From the cell containing the given text, extract its center point as (x, y) coordinate. 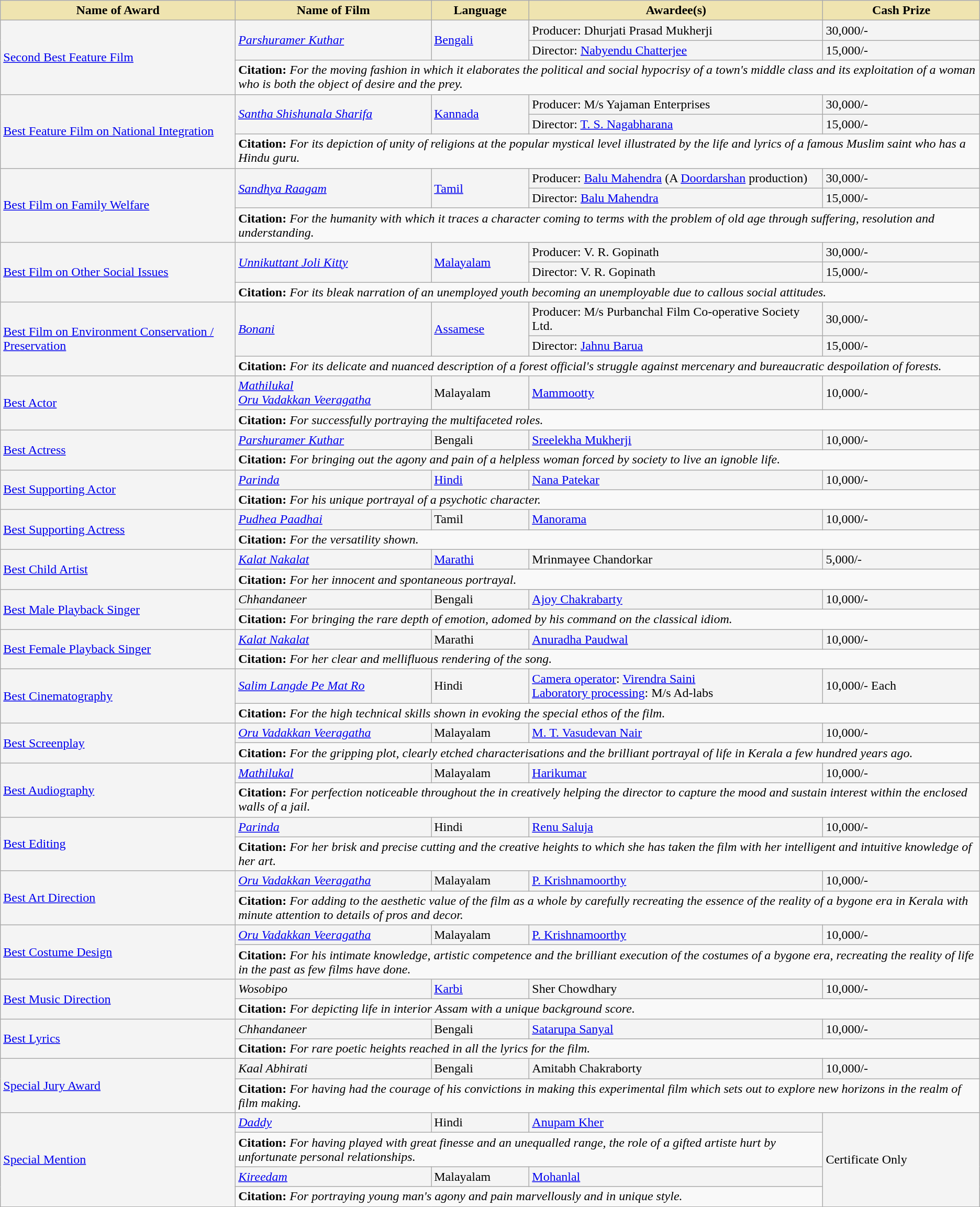
Ajoy Chakrabarty (676, 599)
Citation: For its delicate and nuanced description of a forest official's struggle against mercenary and bureaucratic despoilation of forests. (608, 366)
Camera operator: Virendra SainiLaboratory processing: M/s Ad-labs (676, 686)
M. T. Vasudevan Nair (676, 733)
Best Editing (118, 844)
Best Female Playback Singer (118, 649)
Best Child Artist (118, 569)
Assamese (481, 329)
Awardee(s) (676, 10)
Producer: V. R. Gopinath (676, 252)
Sreelekha Mukherji (676, 440)
Kireedam (333, 1177)
Director: Jahnu Barua (676, 346)
Mrinmayee Chandorkar (676, 559)
Best Supporting Actress (118, 529)
Amitabh Chakraborty (676, 1069)
Pudhea Paadhai (333, 519)
Satarupa Sanyal (676, 1029)
Best Supporting Actor (118, 490)
Citation: For rare poetic heights reached in all the lyrics for the film. (608, 1049)
Nana Patekar (676, 480)
Wosobipo (333, 989)
Producer: M/s Purbanchal Film Co-operative Society Ltd. (676, 319)
Citation: For depicting life in interior Assam with a unique background score. (608, 1009)
Citation: For her clear and mellifluous rendering of the song. (608, 659)
Best Costume Design (118, 952)
Certificate Only (901, 1159)
Bonani (333, 329)
Citation: For the gripping plot, clearly etched characterisations and the brilliant portrayal of life in Kerala a few hundred years ago. (608, 753)
Unnikuttant Joli Kitty (333, 262)
Citation: For bringing the rare depth of emotion, adomed by his command on the classical idiom. (608, 619)
Director: Nabyendu Chatterjee (676, 50)
Best Audiography (118, 790)
Best Cinematography (118, 696)
Best Actor (118, 403)
Special Mention (118, 1159)
Anupam Kher (676, 1123)
Mammootty (676, 393)
Director: T. S. Nagabharana (676, 124)
Name of Award (118, 10)
Citation: For bringing out the agony and pain of a helpless woman forced by society to live an ignoble life. (608, 460)
Language (481, 10)
Second Best Feature Film (118, 58)
Santha Shishunala Sharifa (333, 114)
Best Film on Other Social Issues (118, 272)
Best Feature Film on National Integration (118, 131)
Producer: Dhurjati Prasad Mukherji (676, 30)
Karbi (481, 989)
Citation: For the high technical skills shown in evoking the special ethos of the film. (608, 713)
Producer: M/s Yajaman Enterprises (676, 104)
Kaal Abhirati (333, 1069)
Citation: For the versatility shown. (608, 539)
Sandhya Raagam (333, 188)
Mathilukal (333, 773)
Director: V. R. Gopinath (676, 272)
Citation: For having played with great finesse and an unequalled range, the role of a gifted artiste hurt by unfortunate personal relationships. (529, 1150)
Best Film on Environment Conservation / Preservation (118, 339)
Renu Saluja (676, 827)
Daddy (333, 1123)
Cash Prize (901, 10)
Producer: Balu Mahendra (A Doordarshan production) (676, 178)
Best Film on Family Welfare (118, 205)
Best Male Playback Singer (118, 609)
10,000/- Each (901, 686)
Name of Film (333, 10)
Manorama (676, 519)
MathilukalOru Vadakkan Veeragatha (333, 393)
Best Lyrics (118, 1039)
Citation: For portraying young man's agony and pain marvellously and in unique style. (529, 1197)
5,000/- (901, 559)
Best Music Direction (118, 999)
Citation: For his unique portrayal of a psychotic character. (608, 500)
Mohanlal (676, 1177)
Best Art Direction (118, 898)
Citation: For her innocent and spontaneous portrayal. (608, 579)
Salim Langde Pe Mat Ro (333, 686)
Best Actress (118, 450)
Anuradha Paudwal (676, 639)
Citation: For successfully portraying the multifaceted roles. (608, 420)
Special Jury Award (118, 1086)
Sher Chowdhary (676, 989)
Citation: For its bleak narration of an unemployed youth becoming an unemployable due to callous social attitudes. (608, 292)
Harikumar (676, 773)
Best Screenplay (118, 743)
Kannada (481, 114)
Director: Balu Mahendra (676, 198)
